Locate the cell with the specified text and output its (X, Y) center coordinate. 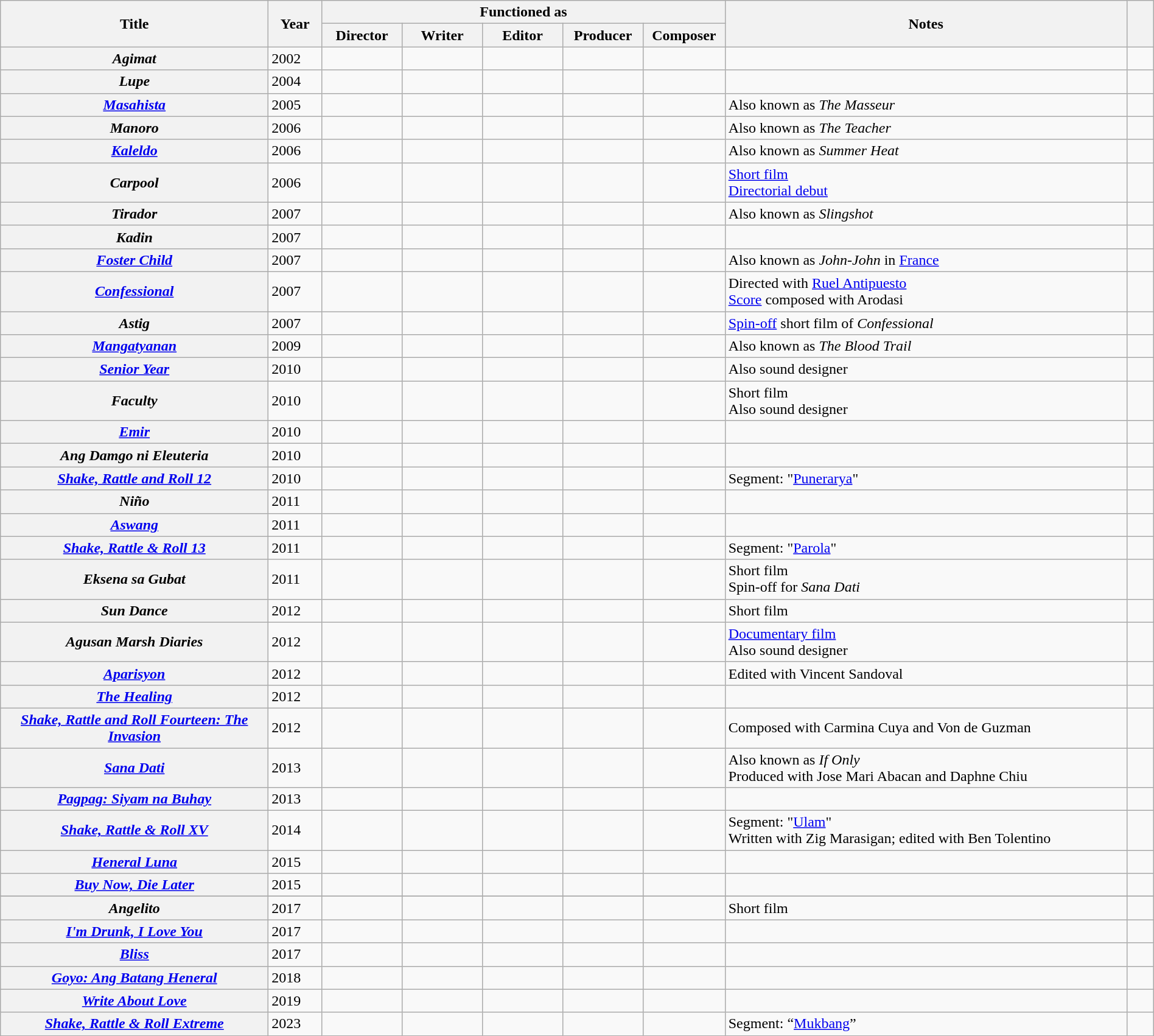
Goyo: Ang Batang Heneral (135, 978)
Also known as The Masseur (926, 105)
Also known as Slingshot (926, 214)
2004 (295, 82)
Ang Damgo ni Eleuteria (135, 455)
Functioned as (523, 12)
Write About Love (135, 1001)
Shake, Rattle & Roll Extreme (135, 1024)
Astig (135, 323)
Also known as The Blood Trail (926, 346)
Heneral Luna (135, 862)
Buy Now, Die Later (135, 885)
Also known as John-John in France (926, 260)
Shake, Rattle and Roll Fourteen: The Invasion (135, 728)
Composed with Carmina Cuya and Von de Guzman (926, 728)
2014 (295, 830)
Niño (135, 502)
Documentary filmAlso sound designer (926, 642)
Notes (926, 24)
Emir (135, 432)
Shake, Rattle and Roll 12 (135, 478)
Composer (684, 35)
Tirador (135, 214)
Shake, Rattle & Roll 13 (135, 548)
Segment: "Parola" (926, 548)
Directed with Ruel AntipuestoScore composed with Arodasi (926, 291)
Kaleldo (135, 151)
Also sound designer (926, 369)
Also known as Summer Heat (926, 151)
Short filmAlso sound designer (926, 401)
Title (135, 24)
2005 (295, 105)
Year (295, 24)
2018 (295, 978)
Manoro (135, 128)
Angelito (135, 908)
Segment: “Mukbang” (926, 1024)
Agusan Marsh Diaries (135, 642)
Foster Child (135, 260)
Writer (442, 35)
Director (362, 35)
Edited with Vincent Sandoval (926, 673)
Mangatyanan (135, 346)
Shake, Rattle & Roll XV (135, 830)
The Healing (135, 696)
Segment: "Ulam"Written with Zig Marasigan; edited with Ben Tolentino (926, 830)
Pagpag: Siyam na Buhay (135, 799)
2002 (295, 58)
Aswang (135, 525)
Also known as If OnlyProduced with Jose Mari Abacan and Daphne Chiu (926, 767)
Segment: "Punerarya" (926, 478)
Bliss (135, 954)
Sana Dati (135, 767)
Also known as The Teacher (926, 128)
Short filmDirectorial debut (926, 183)
Senior Year (135, 369)
Agimat (135, 58)
2023 (295, 1024)
Spin-off short film of Confessional (926, 323)
Sun Dance (135, 611)
Lupe (135, 82)
Faculty (135, 401)
I'm Drunk, I Love You (135, 931)
Carpool (135, 183)
Editor (523, 35)
2019 (295, 1001)
Short filmSpin-off for Sana Dati (926, 579)
Eksena sa Gubat (135, 579)
Masahista (135, 105)
Producer (603, 35)
Aparisyon (135, 673)
Confessional (135, 291)
Kadin (135, 237)
2009 (295, 346)
